Identify which cell holds the provided text, then report its [x, y] central coordinate. 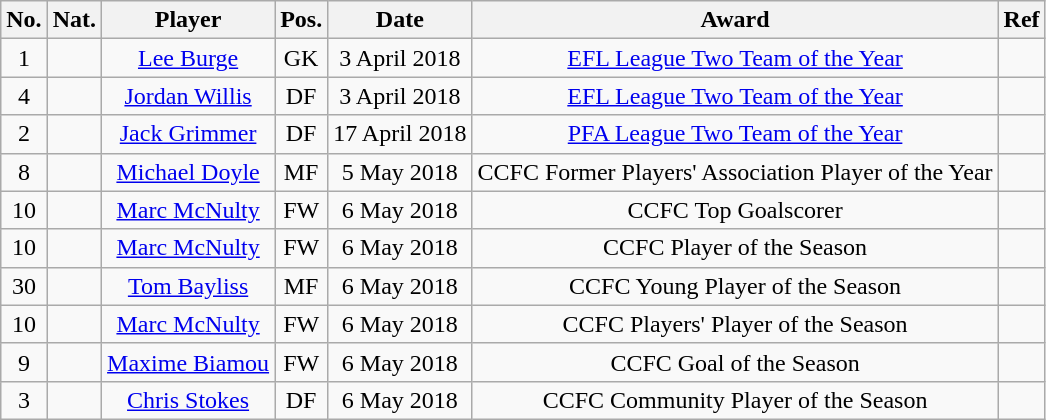
CCFC Player of the Season [735, 248]
GK [302, 58]
4 [24, 96]
2 [24, 134]
Michael Doyle [188, 172]
1 [24, 58]
Nat. [74, 20]
Date [400, 20]
No. [24, 20]
CCFC Goal of the Season [735, 362]
5 May 2018 [400, 172]
Chris Stokes [188, 400]
CCFC Top Goalscorer [735, 210]
30 [24, 286]
Ref [1022, 20]
Player [188, 20]
CCFC Former Players' Association Player of the Year [735, 172]
Lee Burge [188, 58]
PFA League Two Team of the Year [735, 134]
3 [24, 400]
Jordan Willis [188, 96]
9 [24, 362]
8 [24, 172]
Award [735, 20]
Pos. [302, 20]
CCFC Young Player of the Season [735, 286]
Jack Grimmer [188, 134]
CCFC Community Player of the Season [735, 400]
Tom Bayliss [188, 286]
CCFC Players' Player of the Season [735, 324]
17 April 2018 [400, 134]
Maxime Biamou [188, 362]
